Determine the [x, y] coordinate at the center of the cell enclosing the given text.  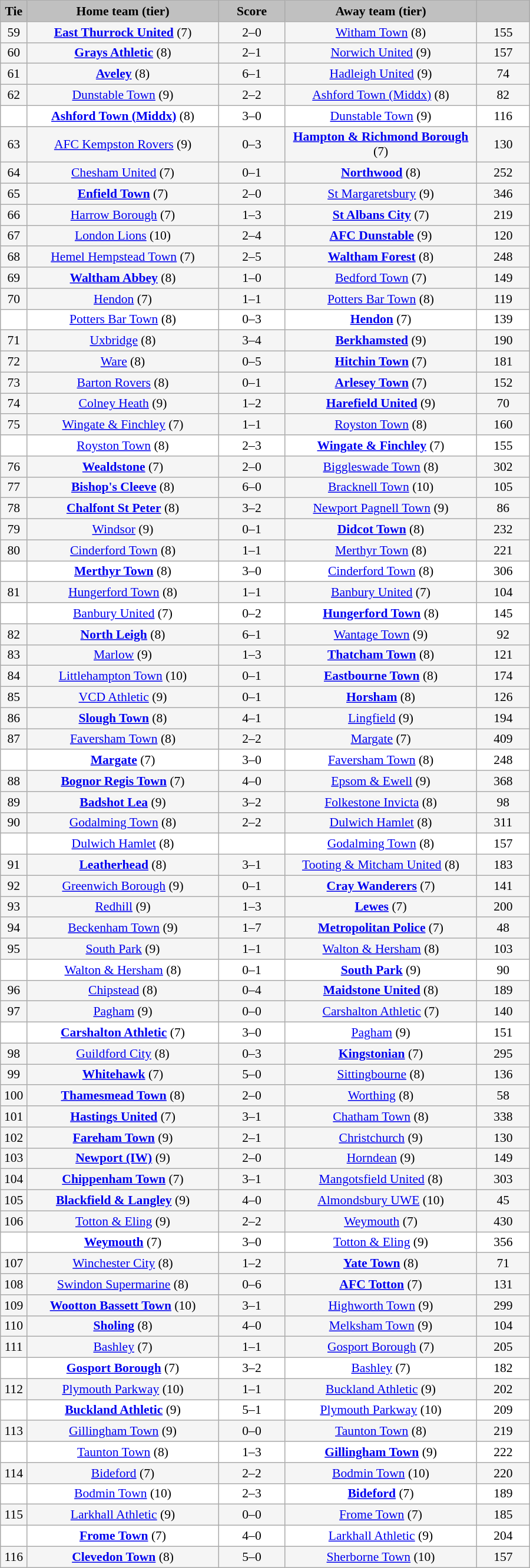
Witham Town (8) [381, 32]
139 [503, 320]
Sholing (8) [123, 1326]
61 [14, 74]
174 [503, 676]
AFC Totton (7) [381, 1284]
Wootton Bassett Town (10) [123, 1305]
Worthing (8) [381, 1096]
87 [14, 739]
204 [503, 1536]
93 [14, 907]
Berkhamsted (9) [381, 341]
140 [503, 1012]
Harefield United (9) [381, 404]
65 [14, 194]
108 [14, 1284]
62 [14, 95]
48 [503, 928]
Greenwich Borough (9) [123, 886]
East Thurrock United (7) [123, 32]
64 [14, 173]
Eastbourne Town (8) [381, 676]
Norwich United (9) [381, 53]
60 [14, 53]
99 [14, 1075]
0–5 [251, 362]
119 [503, 299]
107 [14, 1264]
VCD Athletic (9) [123, 697]
346 [503, 194]
Grays Athletic (8) [123, 53]
Biggleswade Town (8) [381, 467]
Badshot Lea (9) [123, 802]
Ware (8) [123, 362]
136 [503, 1075]
Marlow (9) [123, 655]
Bognor Regis Town (7) [123, 781]
202 [503, 1389]
Chesham United (7) [123, 173]
185 [503, 1515]
111 [14, 1347]
Chipstead (8) [123, 991]
Arlesey Town (7) [381, 383]
63 [14, 145]
126 [503, 697]
Epsom & Ewell (9) [381, 781]
Tie [14, 11]
190 [503, 341]
4–1 [251, 718]
Horsham (8) [381, 697]
Blackfield & Langley (9) [123, 1201]
Chippenham Town (7) [123, 1180]
Winchester City (8) [123, 1264]
Didcot Town (8) [381, 530]
115 [14, 1515]
Whitehawk (7) [123, 1075]
75 [14, 425]
72 [14, 362]
Home team (tier) [123, 11]
Bracknell Town (10) [381, 487]
Bishop's Cleeve (8) [123, 487]
Uxbridge (8) [123, 341]
209 [503, 1410]
Yate Town (8) [381, 1264]
North Leigh (8) [123, 634]
69 [14, 278]
Chatham Town (8) [381, 1117]
Lingfield (9) [381, 718]
Christchurch (9) [381, 1138]
St Margaretsbury (9) [381, 194]
Folkestone Invicta (8) [381, 802]
110 [14, 1326]
Mangotsfield United (8) [381, 1180]
94 [14, 928]
Metropolitan Police (7) [381, 928]
1–7 [251, 928]
Fareham Town (9) [123, 1138]
Score [251, 11]
Wealdstone (7) [123, 467]
Sherborne Town (10) [381, 1557]
59 [14, 32]
220 [503, 1473]
Thamesmead Town (8) [123, 1096]
120 [503, 236]
160 [503, 425]
Thatcham Town (8) [381, 655]
106 [14, 1221]
121 [503, 655]
2–5 [251, 257]
295 [503, 1054]
Waltham Forest (8) [381, 257]
79 [14, 530]
Away team (tier) [381, 11]
303 [503, 1180]
Melksham Town (9) [381, 1326]
Northwood (8) [381, 173]
145 [503, 613]
Guildford City (8) [123, 1054]
68 [14, 257]
Newport Pagnell Town (9) [381, 509]
89 [14, 802]
Littlehampton Town (10) [123, 676]
181 [503, 362]
200 [503, 907]
66 [14, 215]
Harrow Borough (7) [123, 215]
AFC Dunstable (9) [381, 236]
299 [503, 1305]
232 [503, 530]
Barton Rovers (8) [123, 383]
Aveley (8) [123, 74]
Hemel Hempstead Town (7) [123, 257]
Hastings United (7) [123, 1117]
0–2 [251, 613]
Newport (IW) (9) [123, 1158]
Cray Wanderers (7) [381, 886]
0–6 [251, 1284]
Sittingbourne (8) [381, 1075]
Swindon Supermarine (8) [123, 1284]
205 [503, 1347]
2–4 [251, 236]
221 [503, 550]
152 [503, 383]
81 [14, 593]
97 [14, 1012]
Tooting & Mitcham United (8) [381, 865]
London Lions (10) [123, 236]
Windsor (9) [123, 530]
83 [14, 655]
78 [14, 509]
Maidstone United (8) [381, 991]
311 [503, 823]
Kingstonian (7) [381, 1054]
114 [14, 1473]
95 [14, 949]
101 [14, 1117]
85 [14, 697]
Colney Heath (9) [123, 404]
77 [14, 487]
Wantage Town (9) [381, 634]
Slough Town (8) [123, 718]
151 [503, 1033]
183 [503, 865]
80 [14, 550]
430 [503, 1221]
84 [14, 676]
338 [503, 1117]
91 [14, 865]
58 [503, 1096]
Waltham Abbey (8) [123, 278]
5–1 [251, 1410]
88 [14, 781]
109 [14, 1305]
Almondsbury UWE (10) [381, 1201]
Horndean (9) [381, 1158]
Leatherhead (8) [123, 865]
194 [503, 718]
306 [503, 572]
Hampton & Richmond Borough (7) [381, 145]
409 [503, 739]
Hitchin Town (7) [381, 362]
222 [503, 1452]
113 [14, 1431]
Lewes (7) [381, 907]
131 [503, 1284]
Clevedon Town (8) [123, 1557]
Enfield Town (7) [123, 194]
112 [14, 1389]
141 [503, 886]
368 [503, 781]
Redhill (9) [123, 907]
Bedford Town (7) [381, 278]
67 [14, 236]
73 [14, 383]
302 [503, 467]
3–4 [251, 341]
100 [14, 1096]
76 [14, 467]
Beckenham Town (9) [123, 928]
1–0 [251, 278]
Highworth Town (9) [381, 1305]
102 [14, 1138]
252 [503, 173]
AFC Kempston Rovers (9) [123, 145]
96 [14, 991]
0–4 [251, 991]
6–0 [251, 487]
St Albans City (7) [381, 215]
182 [503, 1368]
Hadleigh United (9) [381, 74]
45 [503, 1201]
Chalfont St Peter (8) [123, 509]
356 [503, 1243]
